Locate the cell with the specified text and output its [x, y] center coordinate. 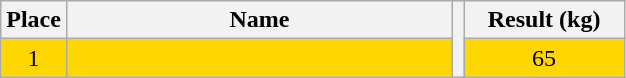
65 [544, 58]
1 [34, 58]
Result (kg) [544, 20]
Place [34, 20]
Name [259, 20]
